For the text-containing cell, return its midpoint in [x, y] coordinate format. 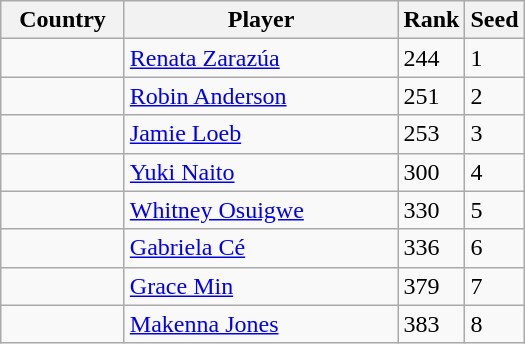
Renata Zarazúa [261, 58]
Country [63, 20]
4 [494, 172]
Grace Min [261, 286]
244 [432, 58]
336 [432, 248]
Player [261, 20]
2 [494, 96]
Robin Anderson [261, 96]
7 [494, 286]
383 [432, 324]
253 [432, 134]
Seed [494, 20]
Jamie Loeb [261, 134]
Rank [432, 20]
Whitney Osuigwe [261, 210]
8 [494, 324]
Gabriela Cé [261, 248]
300 [432, 172]
379 [432, 286]
6 [494, 248]
1 [494, 58]
251 [432, 96]
5 [494, 210]
Makenna Jones [261, 324]
3 [494, 134]
330 [432, 210]
Yuki Naito [261, 172]
